Determine the [X, Y] coordinate at the center of the cell enclosing the given text.  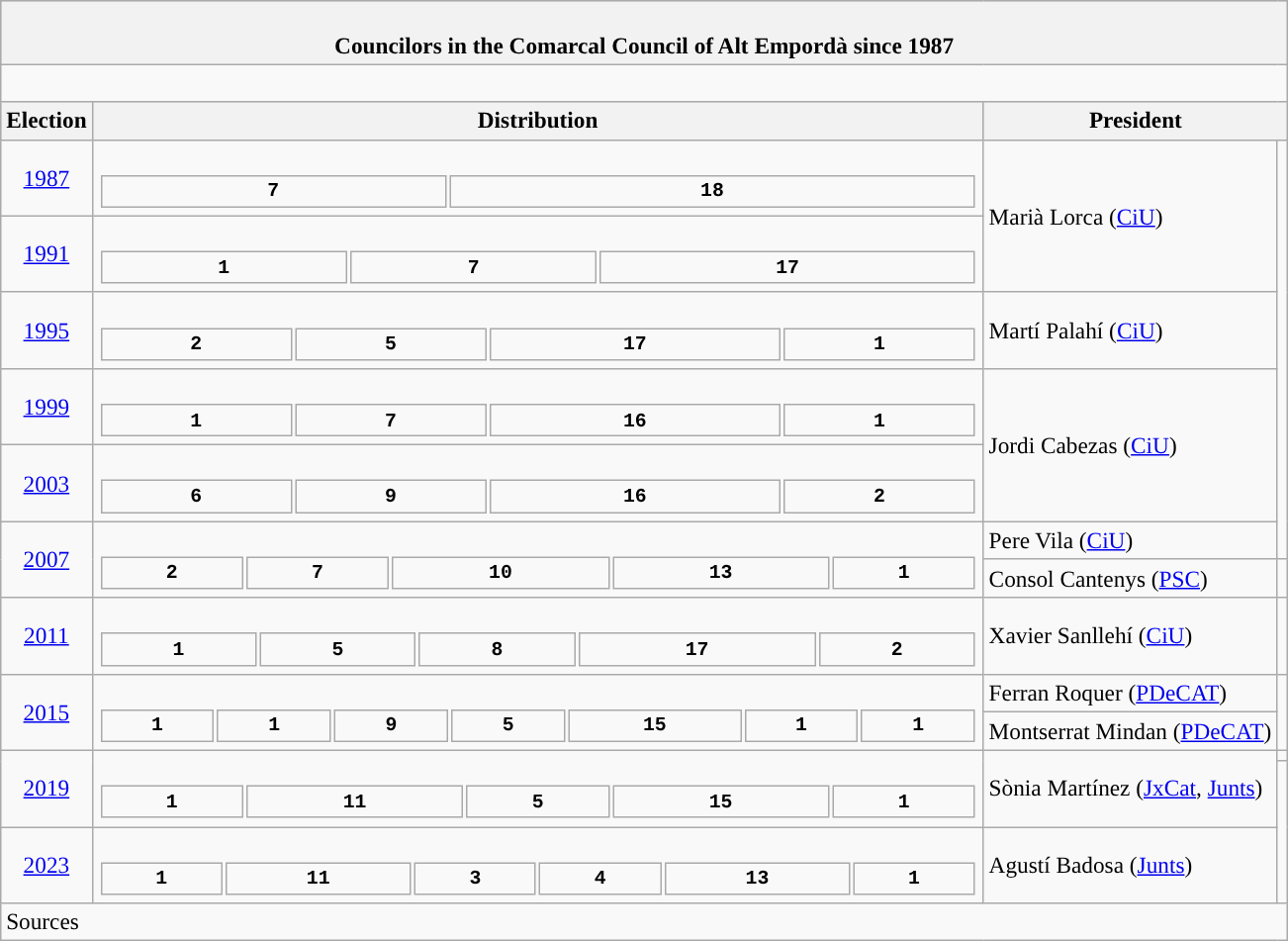
Marià Lorca (CiU) [1130, 216]
8 [497, 649]
Xavier Sanllehí (CiU) [1130, 635]
7 18 [538, 178]
Consol Cantenys (PSC) [1130, 578]
2011 [46, 635]
Ferran Roquer (PDeCAT) [1130, 693]
1995 [46, 330]
2 5 17 1 [538, 330]
1 11 3 4 13 1 [538, 865]
2023 [46, 865]
Jordi Cabezas (CiU) [1130, 444]
18 [712, 190]
1 7 16 1 [538, 406]
Distribution [538, 121]
2019 [46, 788]
6 [196, 497]
4 [599, 877]
2 7 10 13 1 [538, 558]
Agustí Badosa (Junts) [1130, 865]
6 9 16 2 [538, 483]
1 11 5 15 1 [538, 788]
2015 [46, 712]
3 [475, 877]
2003 [46, 483]
1 5 8 17 2 [538, 635]
Election [46, 121]
2007 [46, 558]
1987 [46, 178]
1 1 9 5 15 1 1 [538, 712]
Sònia Martínez (JxCat, Junts) [1130, 788]
Martí Palahí (CiU) [1130, 330]
Sources [645, 921]
Pere Vila (CiU) [1130, 540]
1991 [46, 253]
1 7 17 [538, 253]
Montserrat Mindan (PDeCAT) [1130, 730]
1999 [46, 406]
10 [501, 572]
President [1136, 121]
Councilors in the Comarcal Council of Alt Empordà since 1987 [645, 32]
